Search for the cell housing the specified text and yield its [X, Y] center coordinate. 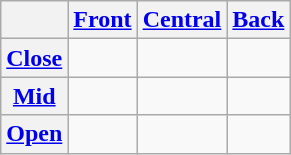
Central [182, 20]
Back [258, 20]
Mid [34, 96]
Open [34, 134]
Close [34, 58]
Front [102, 20]
